Capture the cell that displays the provided text and extract its (X, Y) central coordinate. 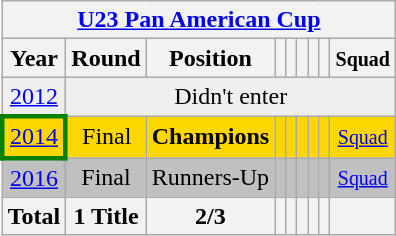
U23 Pan American Cup (198, 20)
Total (34, 216)
Year (34, 58)
Round (106, 58)
2012 (34, 97)
Didn't enter (231, 97)
Champions (210, 136)
2016 (34, 178)
1 Title (106, 216)
2014 (34, 136)
2/3 (210, 216)
Position (210, 58)
Runners-Up (210, 178)
